Find where the given text appears and provide that cell's center as [x, y] coordinate. 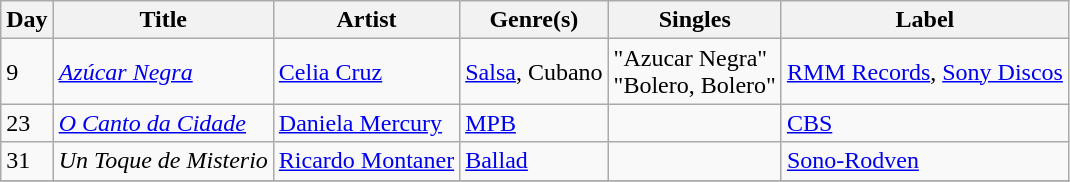
CBS [924, 123]
Ricardo Montaner [366, 161]
Un Toque de Misterio [163, 161]
Singles [694, 20]
Title [163, 20]
Artist [366, 20]
31 [27, 161]
MPB [534, 123]
Celia Cruz [366, 72]
23 [27, 123]
Salsa, Cubano [534, 72]
Ballad [534, 161]
Sono-Rodven [924, 161]
RMM Records, Sony Discos [924, 72]
Day [27, 20]
9 [27, 72]
Daniela Mercury [366, 123]
Genre(s) [534, 20]
O Canto da Cidade [163, 123]
"Azucar Negra""Bolero, Bolero" [694, 72]
Label [924, 20]
Azúcar Negra [163, 72]
